Extract the (X, Y) coordinate from the center of the cell holding the provided text.  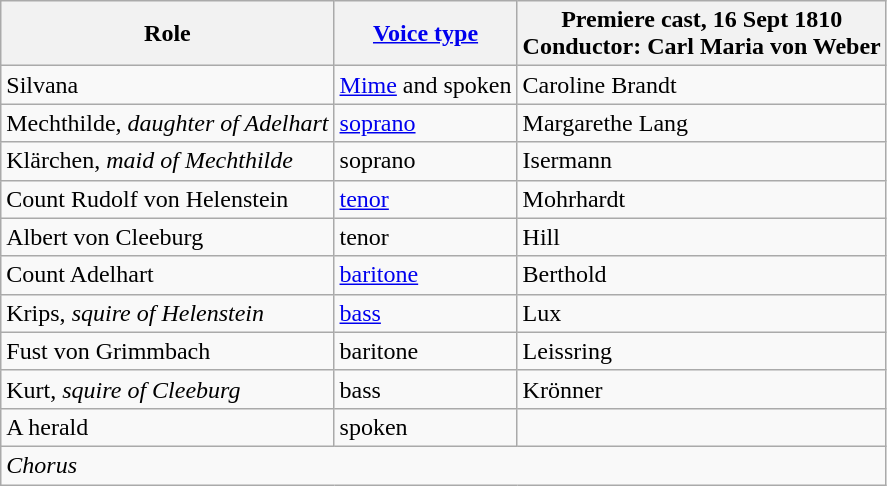
Chorus (444, 465)
Berthold (702, 275)
Kurt, squire of Cleeburg (168, 389)
Count Rudolf von Helenstein (168, 199)
Mechthilde, daughter of Adelhart (168, 123)
Albert von Cleeburg (168, 237)
Premiere cast, 16 Sept 1810 Conductor: Carl Maria von Weber (702, 34)
Fust von Grimmbach (168, 351)
Lux (702, 313)
Hill (702, 237)
Role (168, 34)
spoken (426, 427)
Isermann (702, 161)
Silvana (168, 85)
Leissring (702, 351)
A herald (168, 427)
Mohrhardt (702, 199)
Mime and spoken (426, 85)
Voice type (426, 34)
Caroline Brandt (702, 85)
Margarethe Lang (702, 123)
Klärchen, maid of Mechthilde (168, 161)
Count Adelhart (168, 275)
Krips, squire of Helenstein (168, 313)
Krönner (702, 389)
